Pinpoint the cell where the given text exists, returning its (x, y) midpoint coordinate. 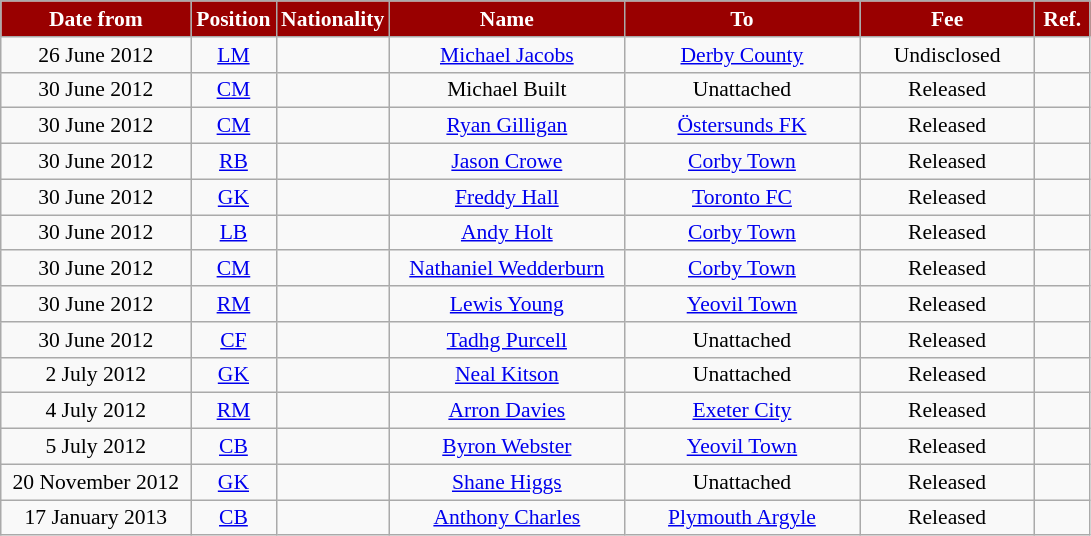
Ryan Gilligan (506, 126)
Lewis Young (506, 304)
Date from (96, 19)
Plymouth Argyle (742, 518)
To (742, 19)
Arron Davies (506, 411)
Exeter City (742, 411)
Tadhg Purcell (506, 340)
Nathaniel Wedderburn (506, 269)
4 July 2012 (96, 411)
Fee (948, 19)
26 June 2012 (96, 55)
Shane Higgs (506, 482)
2 July 2012 (96, 375)
Michael Jacobs (506, 55)
Anthony Charles (506, 518)
5 July 2012 (96, 447)
Neal Kitson (506, 375)
Undisclosed (948, 55)
Derby County (742, 55)
Ref. (1062, 19)
Name (506, 19)
LM (234, 55)
Nationality (332, 19)
Jason Crowe (506, 162)
Position (234, 19)
Toronto FC (742, 197)
Andy Holt (506, 233)
Freddy Hall (506, 197)
20 November 2012 (96, 482)
RB (234, 162)
Michael Built (506, 90)
17 January 2013 (96, 518)
LB (234, 233)
CF (234, 340)
Byron Webster (506, 447)
Östersunds FK (742, 126)
